Extract the [X, Y] coordinate from the center of the cell holding the provided text.  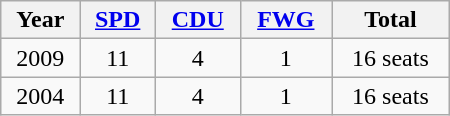
FWG [286, 20]
2004 [40, 96]
SPD [118, 20]
Total [391, 20]
CDU [198, 20]
Year [40, 20]
2009 [40, 58]
